Provide the (x, y) coordinate of the cell's center where the given text is located.  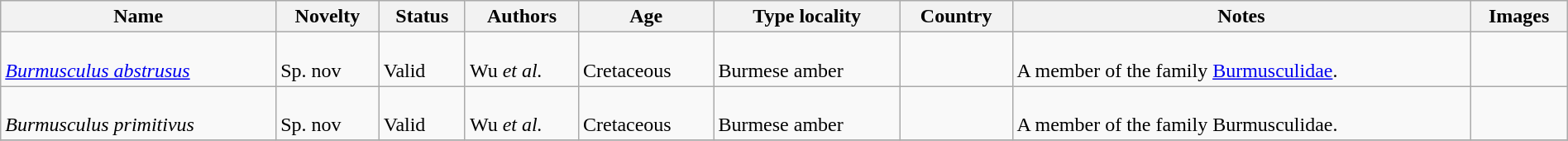
Notes (1241, 17)
Novelty (327, 17)
Status (422, 17)
Age (647, 17)
Country (956, 17)
Type locality (807, 17)
Images (1518, 17)
Burmusculus abstrusus (139, 60)
Authors (521, 17)
Name (139, 17)
Burmusculus primitivus (139, 113)
